Return the [x, y] coordinate for the center point of the cell that contains the specified text.  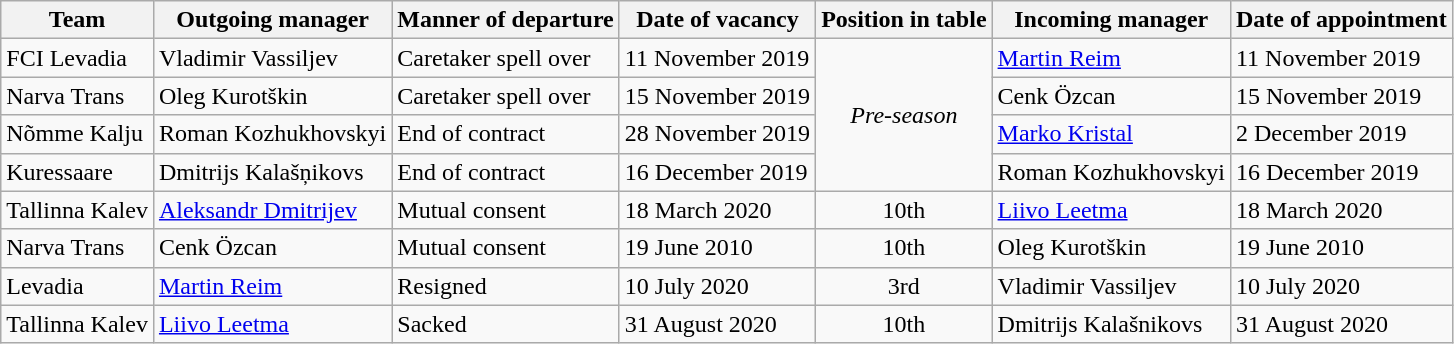
Outgoing manager [272, 20]
Marko Kristal [1111, 134]
Date of appointment [1341, 20]
Manner of departure [506, 20]
28 November 2019 [717, 134]
Pre-season [904, 115]
Position in table [904, 20]
Team [78, 20]
Resigned [506, 286]
Sacked [506, 324]
Levadia [78, 286]
Incoming manager [1111, 20]
Date of vacancy [717, 20]
3rd [904, 286]
Nõmme Kalju [78, 134]
2 December 2019 [1341, 134]
Aleksandr Dmitrijev [272, 210]
Kuressaare [78, 172]
Dmitrijs Kalašnikovs [1111, 324]
Dmitrijs Kalašņikovs [272, 172]
FCI Levadia [78, 58]
